Extract the [X, Y] coordinate from the center of the cell holding the provided text.  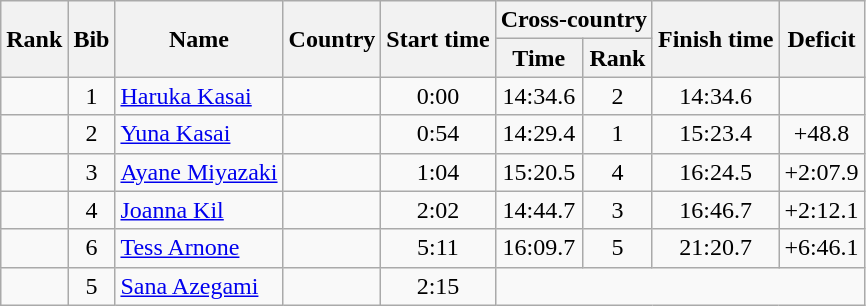
Tess Arnone [199, 248]
0:00 [438, 96]
5:11 [438, 248]
Sana Azegami [199, 286]
1:04 [438, 172]
Joanna Kil [199, 210]
+48.8 [822, 134]
2:02 [438, 210]
+6:46.1 [822, 248]
14:44.7 [538, 210]
2:15 [438, 286]
15:23.4 [715, 134]
21:20.7 [715, 248]
Bib [92, 39]
16:24.5 [715, 172]
Finish time [715, 39]
Haruka Kasai [199, 96]
0:54 [438, 134]
Country [332, 39]
Deficit [822, 39]
Ayane Miyazaki [199, 172]
16:46.7 [715, 210]
Start time [438, 39]
16:09.7 [538, 248]
+2:07.9 [822, 172]
+2:12.1 [822, 210]
Time [538, 58]
15:20.5 [538, 172]
6 [92, 248]
Name [199, 39]
Cross-country [574, 20]
14:29.4 [538, 134]
Yuna Kasai [199, 134]
